Capture the cell that displays the provided text and extract its (x, y) central coordinate. 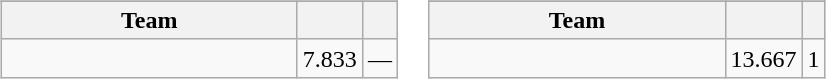
1 (814, 58)
13.667 (764, 58)
— (380, 58)
7.833 (330, 58)
